Determine the (X, Y) coordinate at the center of the cell enclosing the given text.  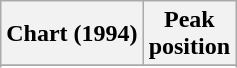
Chart (1994) (72, 34)
Peakposition (189, 34)
